For the text-containing cell, return its midpoint in (X, Y) coordinate format. 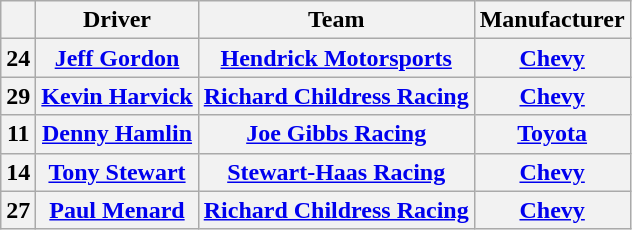
Joe Gibbs Racing (336, 134)
24 (18, 58)
Team (336, 20)
Denny Hamlin (117, 134)
Driver (117, 20)
14 (18, 172)
Hendrick Motorsports (336, 58)
Jeff Gordon (117, 58)
11 (18, 134)
Tony Stewart (117, 172)
Kevin Harvick (117, 96)
Toyota (552, 134)
29 (18, 96)
Paul Menard (117, 210)
Stewart-Haas Racing (336, 172)
Manufacturer (552, 20)
27 (18, 210)
